Return [x, y] of the center of cell containing provided text 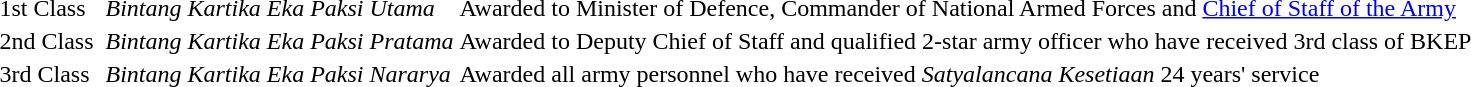
Bintang Kartika Eka Paksi Pratama [280, 41]
